Find where the given text appears and provide that cell's center as (x, y) coordinate. 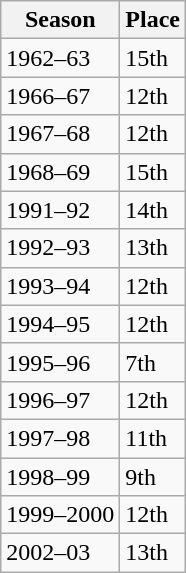
1999–2000 (60, 515)
1996–97 (60, 400)
1966–67 (60, 96)
1995–96 (60, 362)
1998–99 (60, 477)
Place (153, 20)
9th (153, 477)
1991–92 (60, 210)
Season (60, 20)
1997–98 (60, 438)
1993–94 (60, 286)
14th (153, 210)
7th (153, 362)
1968–69 (60, 172)
1967–68 (60, 134)
11th (153, 438)
2002–03 (60, 553)
1962–63 (60, 58)
1994–95 (60, 324)
1992–93 (60, 248)
